Output the (x, y) coordinate of the center of the cell containing the given text.  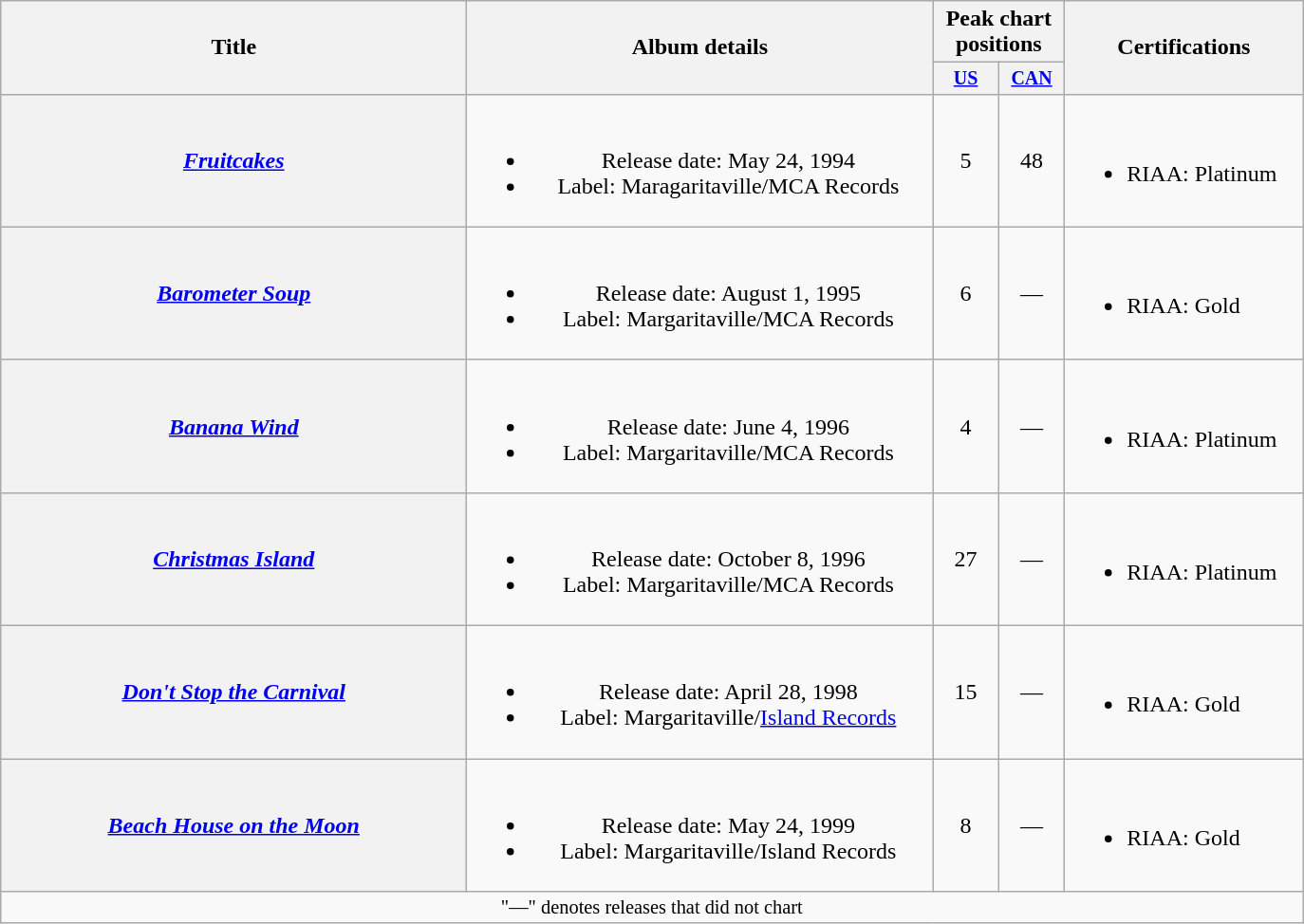
Banana Wind (233, 426)
Peak chartpositions (998, 32)
Release date: June 4, 1996Label: Margaritaville/MCA Records (700, 426)
Fruitcakes (233, 160)
Barometer Soup (233, 293)
Release date: August 1, 1995Label: Margaritaville/MCA Records (700, 293)
5 (966, 160)
Don't Stop the Carnival (233, 693)
Beach House on the Moon (233, 825)
8 (966, 825)
48 (1031, 160)
CAN (1031, 78)
Christmas Island (233, 559)
US (966, 78)
Title (233, 47)
Release date: October 8, 1996Label: Margaritaville/MCA Records (700, 559)
Certifications (1184, 47)
15 (966, 693)
27 (966, 559)
Release date: May 24, 1999Label: Margaritaville/Island Records (700, 825)
6 (966, 293)
"—" denotes releases that did not chart (652, 908)
Release date: May 24, 1994Label: Maragaritaville/MCA Records (700, 160)
Album details (700, 47)
Release date: April 28, 1998Label: Margaritaville/Island Records (700, 693)
4 (966, 426)
